Find where the given text appears and provide that cell's center as (X, Y) coordinate. 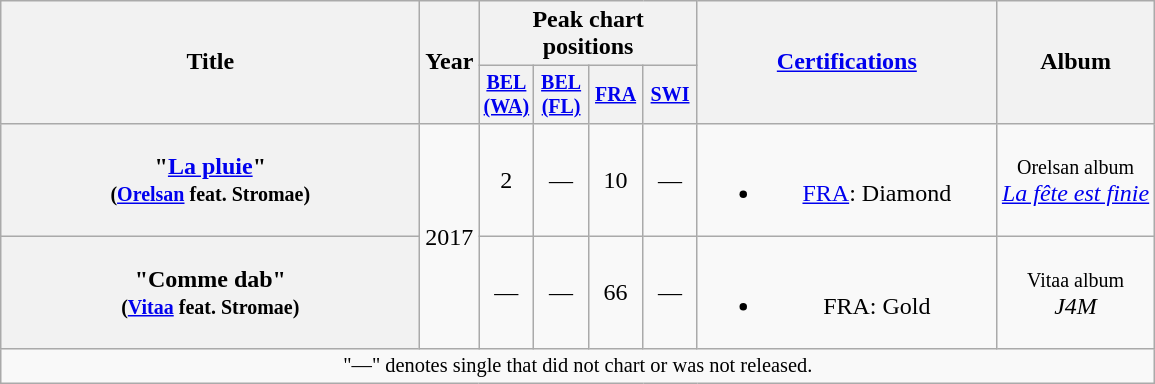
66 (615, 292)
Certifications (846, 62)
Album (1075, 62)
"Comme dab"(Vitaa feat. Stromae) (210, 292)
BEL (FL) (561, 94)
2 (506, 180)
BEL (WA) (506, 94)
FRA: Gold (846, 292)
Title (210, 62)
2017 (450, 236)
Year (450, 62)
"La pluie"(Orelsan feat. Stromae) (210, 180)
FRA: Diamond (846, 180)
SWI (670, 94)
10 (615, 180)
"—" denotes single that did not chart or was not released. (578, 366)
Vitaa albumJ4M (1075, 292)
Peak chart positions (588, 34)
FRA (615, 94)
Orelsan albumLa fête est finie (1075, 180)
